Output the [X, Y] coordinate of the center of the cell containing the given text.  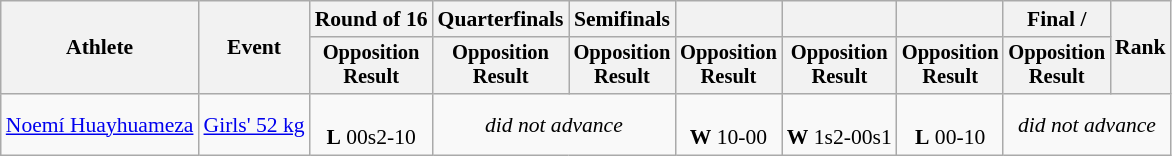
Quarterfinals [501, 19]
Noemí Huayhuameza [100, 124]
Final / [1056, 19]
Round of 16 [372, 19]
W 1s2-00s1 [840, 124]
L 00-10 [950, 124]
Event [254, 48]
Semifinals [622, 19]
Athlete [100, 48]
W 10-00 [728, 124]
L 00s2-10 [372, 124]
Girls' 52 kg [254, 124]
Rank [1140, 48]
